Provide the [x, y] coordinate of the cell's center where the given text is located.  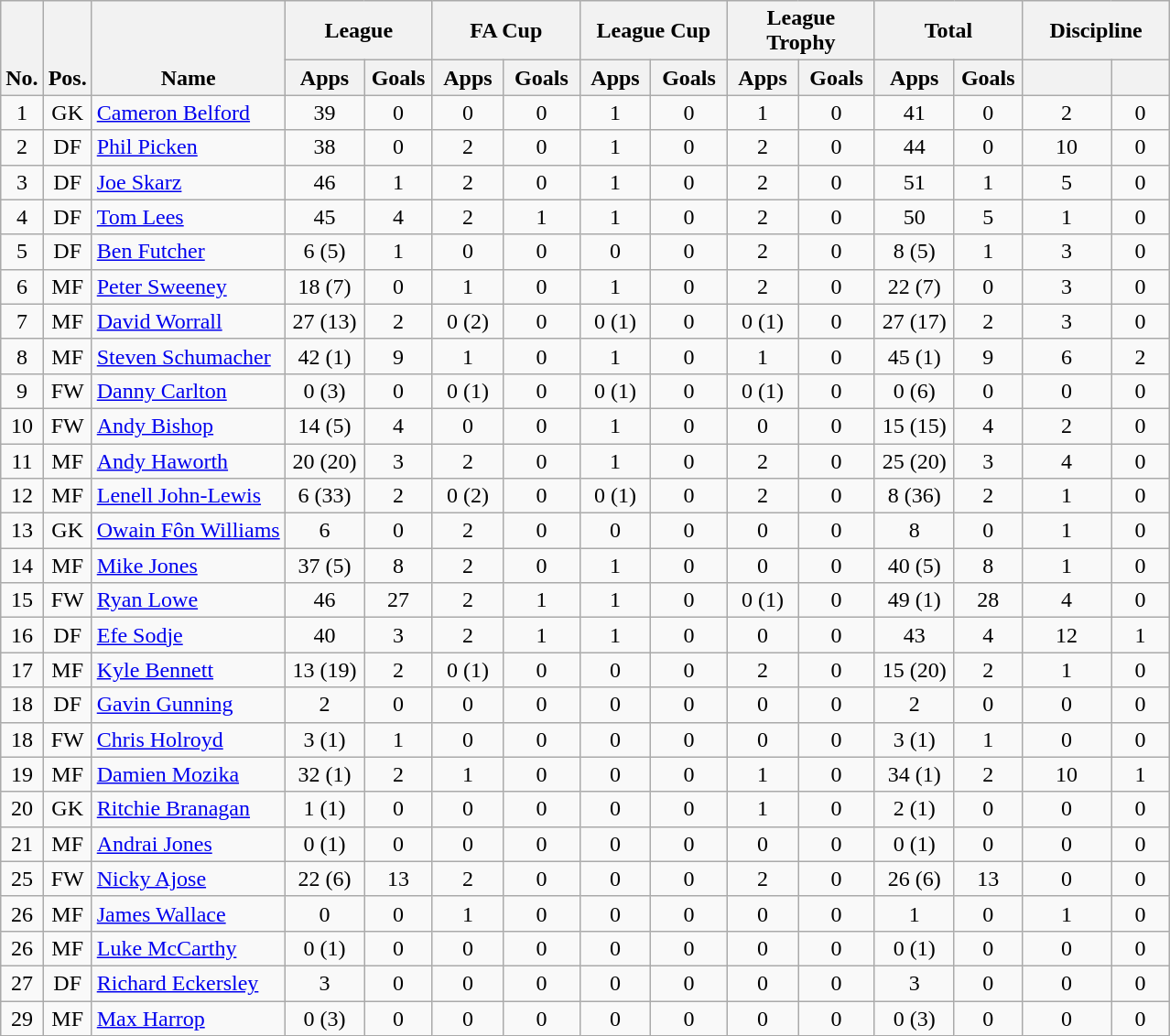
19 [22, 774]
1 (1) [324, 809]
No. [22, 48]
8 (5) [914, 252]
14 [22, 566]
20 [22, 809]
7 [22, 321]
25 (20) [914, 460]
FA Cup [505, 31]
40 (5) [914, 566]
League Cup [654, 31]
Tom Lees [189, 217]
37 (5) [324, 566]
6 (5) [324, 252]
Andy Bishop [189, 426]
45 (1) [914, 356]
Phil Picken [189, 147]
Cameron Belford [189, 113]
Efe Sodje [189, 635]
26 (6) [914, 879]
22 (6) [324, 879]
29 [22, 1019]
28 [989, 600]
0 (6) [914, 391]
Lenell John-Lewis [189, 496]
44 [914, 147]
43 [914, 635]
41 [914, 113]
42 (1) [324, 356]
Steven Schumacher [189, 356]
15 [22, 600]
8 (36) [914, 496]
League Trophy [800, 31]
16 [22, 635]
27 (13) [324, 321]
Damien Mozika [189, 774]
21 [22, 844]
34 (1) [914, 774]
Andy Haworth [189, 460]
Peter Sweeney [189, 286]
11 [22, 460]
Discipline [1097, 31]
Max Harrop [189, 1019]
Luke McCarthy [189, 948]
Richard Eckersley [189, 983]
Owain Fôn Williams [189, 531]
2 (1) [914, 809]
45 [324, 217]
6 (33) [324, 496]
James Wallace [189, 913]
13 (19) [324, 670]
Name [189, 48]
20 (20) [324, 460]
Ben Futcher [189, 252]
17 [22, 670]
51 [914, 182]
38 [324, 147]
Joe Skarz [189, 182]
15 (20) [914, 670]
18 (7) [324, 286]
Kyle Bennett [189, 670]
15 (15) [914, 426]
Gavin Gunning [189, 705]
49 (1) [914, 600]
League [359, 31]
Ryan Lowe [189, 600]
27 (17) [914, 321]
Danny Carlton [189, 391]
14 (5) [324, 426]
David Worrall [189, 321]
22 (7) [914, 286]
39 [324, 113]
50 [914, 217]
Nicky Ajose [189, 879]
32 (1) [324, 774]
Pos. [68, 48]
Chris Holroyd [189, 739]
Mike Jones [189, 566]
Ritchie Branagan [189, 809]
40 [324, 635]
Total [948, 31]
Andrai Jones [189, 844]
25 [22, 879]
